Return [X, Y] of the center of cell containing provided text 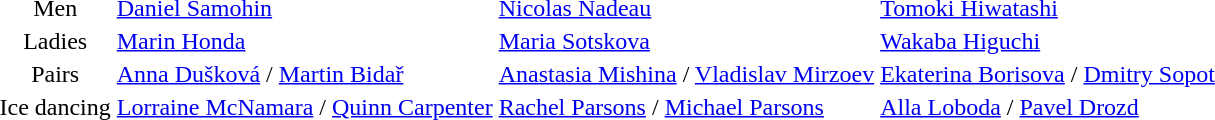
Maria Sotskova [686, 41]
Anna Dušková / Martin Bidař [304, 74]
Anastasia Mishina / Vladislav Mirzoev [686, 74]
Marin Honda [304, 41]
